Return (x, y) of the center of cell containing provided text 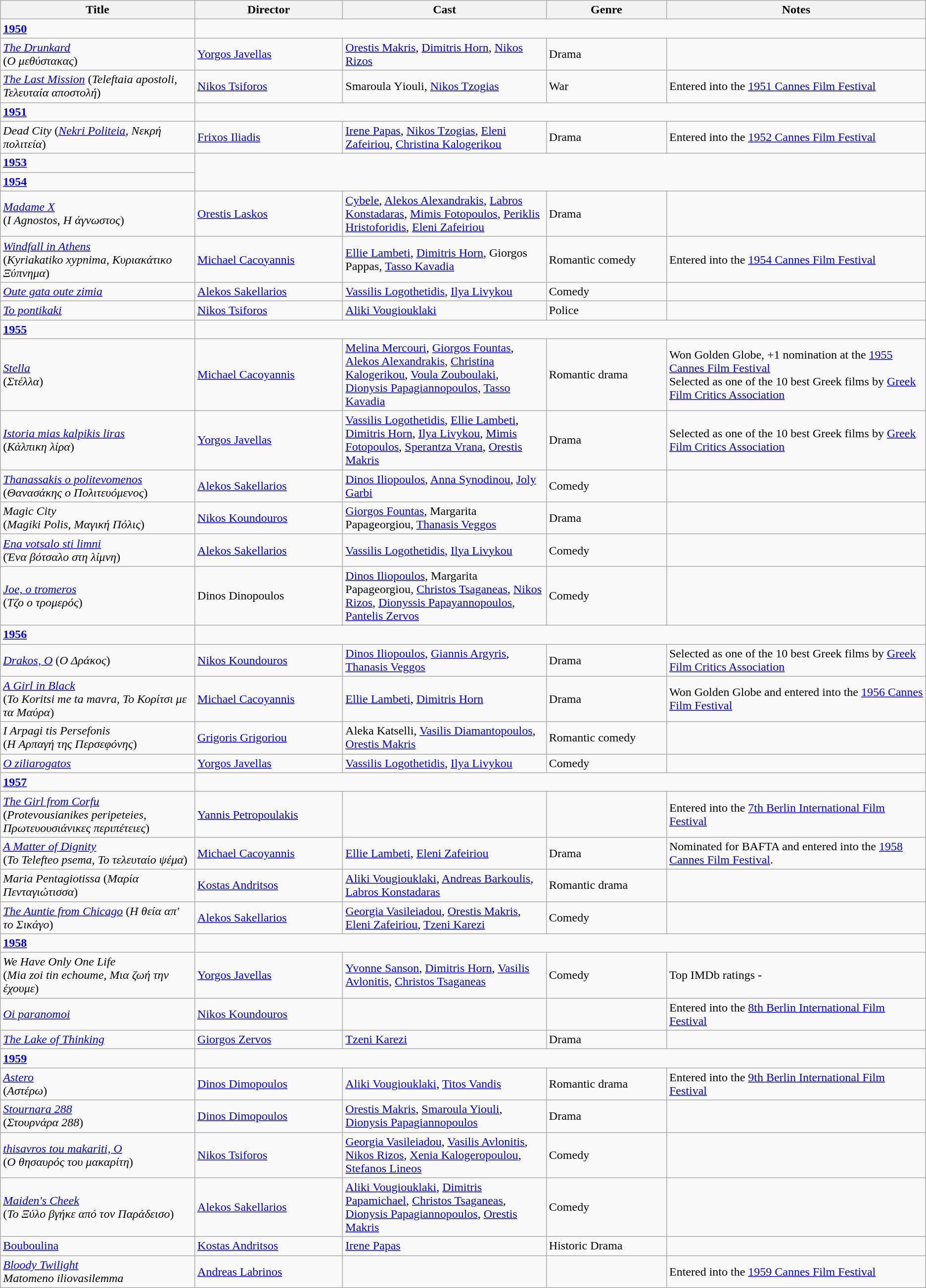
Dinos Iliopoulos, Anna Synodinou, Joly Garbi (444, 486)
The Auntie from Chicago (Η θεία απ' το Σικάγο) (98, 917)
1953 (98, 163)
Entered into the 1959 Cannes Film Festival (796, 1271)
Ellie Lambeti, Dimitris Horn (444, 699)
Tzeni Karezi (444, 1040)
Dinos Iliopoulos, Margarita Papageorgiou, Christos Tsaganeas, Nikos Rizos, Dionyssis Papayannopoulos, Pantelis Zervos (444, 596)
Ellie Lambeti, Eleni Zafeiriou (444, 853)
Ellie Lambeti, Dimitris Horn, Giorgos Pappas, Tasso Kavadia (444, 259)
Entered into the 7th Berlin International Film Festival (796, 814)
1951 (98, 112)
Stella(Στέλλα) (98, 375)
Windfall in Athens(Kyriakatiko xypnima, Κυριακάτικο Ξύπνημα) (98, 259)
Yannis Petropoulakis (269, 814)
Melina Mercouri, Giorgos Fountas, Alekos Alexandrakis, Christina Kalogerikou, Voula Zouboulaki, Dionysis Papagiannopoulos, Tasso Kavadia (444, 375)
Maiden's Cheek(Το Ξύλο βγήκε από τον Παράδεισο) (98, 1207)
The Last Mission (Teleftaia apostoli, Τελευταία αποστολή) (98, 86)
Cast (444, 10)
Entered into the 1952 Cannes Film Festival (796, 138)
1957 (98, 782)
Top IMDb ratings - (796, 975)
1958 (98, 943)
Genre (606, 10)
Joe, o tromeros(Τζο ο τρομερός) (98, 596)
Cybele, Alekos Alexandrakis, Labros Konstadaras, Mimis Fotopoulos, Periklis Hristoforidis, Eleni Zafeiriou (444, 214)
Aliki Vougiouklaki, Andreas Barkoulis, Labros Konstadaras (444, 885)
Dead City (Nekri Politeia, Νεκρή πολιτεία) (98, 138)
Entered into the 1951 Cannes Film Festival (796, 86)
Magic City(Magiki Polis, Μαγική Πόλις) (98, 518)
Aliki Vougiouklaki, Dimitris Papamichael, Christos Tsaganeas, Dionysis Papagiannopoulos, Orestis Makris (444, 1207)
The Drunkard (Ο μεθύστακας) (98, 54)
We Have Only One Life(Mia zoi tin echoume, Μια ζωή την έχουμε) (98, 975)
Orestis Makris, Smaroula Yiouli, Dionysis Papagiannopoulos (444, 1116)
War (606, 86)
Entered into the 9th Berlin International Film Festival (796, 1084)
1954 (98, 182)
A Matter of Dignity(To Telefteo psema, Το τελευταίο ψέμα) (98, 853)
Bloody TwilightMatomeno iliovasilemma (98, 1271)
Notes (796, 10)
Oi paranomoi (98, 1014)
Historic Drama (606, 1246)
Ena votsalo sti limni(Ένα βότσαλο στη λίμνη) (98, 550)
I Arpagi tis Persefonis(Η Αρπαγή της Περσεφόνης) (98, 738)
Orestis Makris, Dimitris Horn, Nikos Rizos (444, 54)
Aliki Vougiouklaki (444, 310)
Irene Papas, Nikos Tzogias, Eleni Zafeiriou, Christina Kalogerikou (444, 138)
To pontikaki (98, 310)
Bouboulina (98, 1246)
Aleka Katselli, Vasilis Diamantopoulos, Orestis Makris (444, 738)
Georgia Vasileiadou, Orestis Makris, Eleni Zafeiriou, Tzeni Karezi (444, 917)
Giorgos Zervos (269, 1040)
thisavros tou makariti, O(Ο θησαυρός του μακαρίτη) (98, 1155)
Aliki Vougiouklaki, Titos Vandis (444, 1084)
The Girl from Corfu (Protevousianikes peripeteies, Πρωτευουσιάνικες περιπέτειες) (98, 814)
Giorgos Fountas, Margarita Papageorgiou, Thanasis Veggos (444, 518)
Andreas Labrinos (269, 1271)
Dinos Dinopoulos (269, 596)
1956 (98, 635)
O ziliarogatos (98, 763)
Title (98, 10)
1950 (98, 29)
Nominated for BAFTA and entered into the 1958 Cannes Film Festival. (796, 853)
Frixos Iliadis (269, 138)
Director (269, 10)
Madame X(I Agnostos, Η άγνωστος) (98, 214)
Irene Papas (444, 1246)
Drakos, O (Ο Δράκος) (98, 660)
Thanassakis o politevomenos(Θανασάκης ο Πολιτευόμενος) (98, 486)
Istoria mias kalpikis liras(Κάλπικη λίρα) (98, 440)
Won Golden Globe, +1 nomination at the 1955 Cannes Film Festival Selected as one of the 10 best Greek films by Greek Film Critics Association (796, 375)
1955 (98, 329)
Yvonne Sanson, Dimitris Horn, Vasilis Avlonitis, Christos Tsaganeas (444, 975)
Smaroula Υiouli, Nikos Tzogias (444, 86)
Stournara 288(Στουρνάρα 288) (98, 1116)
Maria Pentagiotissa (Μαρία Πενταγιώτισσα) (98, 885)
Won Golden Globe and entered into the 1956 Cannes Film Festival (796, 699)
Astero(Αστέρω) (98, 1084)
Entered into the 8th Berlin International Film Festival (796, 1014)
Vassilis Logothetidis, Ellie Lambeti, Dimitris Horn, Ilya Livykou, Mimis Fotopoulos, Sperantza Vrana, Orestis Makris (444, 440)
1959 (98, 1058)
Orestis Laskos (269, 214)
Entered into the 1954 Cannes Film Festival (796, 259)
A Girl in Black(To Koritsi me ta mavra, Το Κορίτσι με τα Μαύρα) (98, 699)
Georgia Vasileiadou, Vasilis Avlonitis, Nikos Rizos, Xenia Kalogeropoulou, Stefanos Lineos (444, 1155)
Police (606, 310)
Grigoris Grigoriou (269, 738)
The Lake of Thinking (98, 1040)
Dinos Iliopoulos, Giannis Argyris, Thanasis Veggos (444, 660)
Oute gata oute zimia (98, 291)
